Scan for the cell matching the given text and deliver its (x, y) coordinate at center. 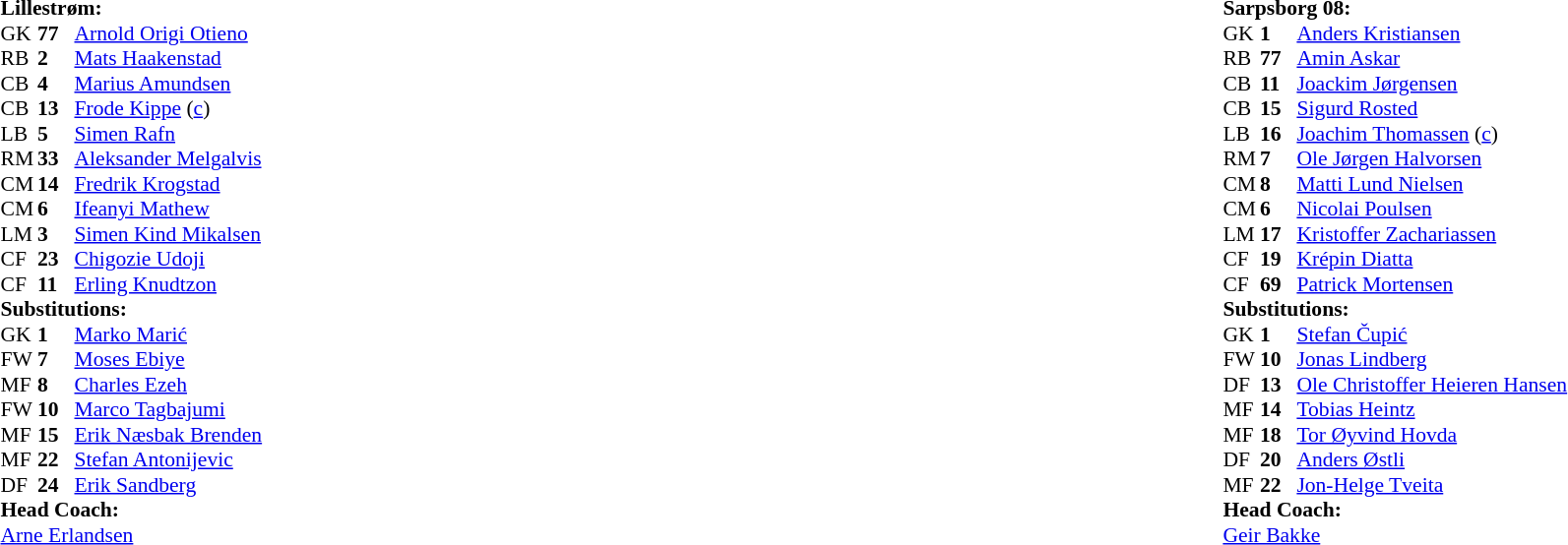
Stefan Čupić (1431, 334)
Anders Kristiansen (1431, 33)
Erik Sandberg (169, 485)
Erik Næsbak Brenden (169, 435)
23 (56, 259)
Sigurd Rosted (1431, 109)
Kristoffer Zachariassen (1431, 234)
2 (56, 58)
Fredrik Krogstad (169, 184)
Charles Ezeh (169, 385)
Jon-Helge Tveita (1431, 485)
Simen Kind Mikalsen (169, 234)
19 (1279, 259)
Nicolai Poulsen (1431, 210)
Chigozie Udoji (169, 259)
Ifeanyi Mathew (169, 210)
Krépin Diatta (1431, 259)
Amin Askar (1431, 58)
4 (56, 84)
Stefan Antonijevic (169, 459)
Ole Christoffer Heieren Hansen (1431, 385)
Jonas Lindberg (1431, 359)
Joachim Thomassen (c) (1431, 134)
Aleksander Melgalvis (169, 158)
Mats Haakenstad (169, 58)
Arnold Origi Otieno (169, 33)
5 (56, 134)
Tor Øyvind Hovda (1431, 435)
Anders Østli (1431, 459)
20 (1279, 459)
69 (1279, 284)
Joackim Jørgensen (1431, 84)
24 (56, 485)
Tobias Heintz (1431, 410)
Marius Amundsen (169, 84)
3 (56, 234)
17 (1279, 234)
Patrick Mortensen (1431, 284)
33 (56, 158)
Frode Kippe (c) (169, 109)
Simen Rafn (169, 134)
16 (1279, 134)
Erling Knudtzon (169, 284)
Ole Jørgen Halvorsen (1431, 158)
Moses Ebiye (169, 359)
Matti Lund Nielsen (1431, 184)
Marko Marić (169, 334)
18 (1279, 435)
Marco Tagbajumi (169, 410)
